Pinpoint the cell where the given text exists, returning its (X, Y) midpoint coordinate. 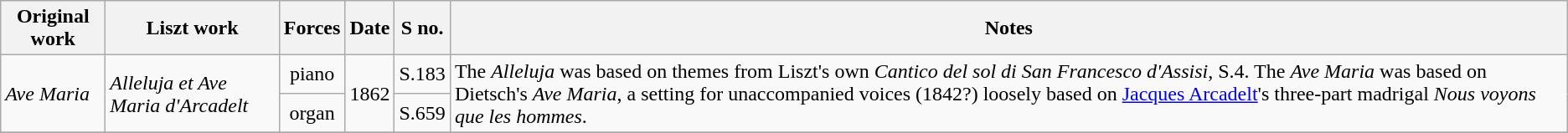
S no. (422, 28)
Original work (54, 28)
piano (312, 74)
Forces (312, 28)
Alleluja et Ave Maria d'Arcadelt (193, 94)
Date (370, 28)
S.659 (422, 113)
1862 (370, 94)
Ave Maria (54, 94)
organ (312, 113)
Notes (1008, 28)
S.183 (422, 74)
Liszt work (193, 28)
